Return [X, Y] of the center of cell containing provided text 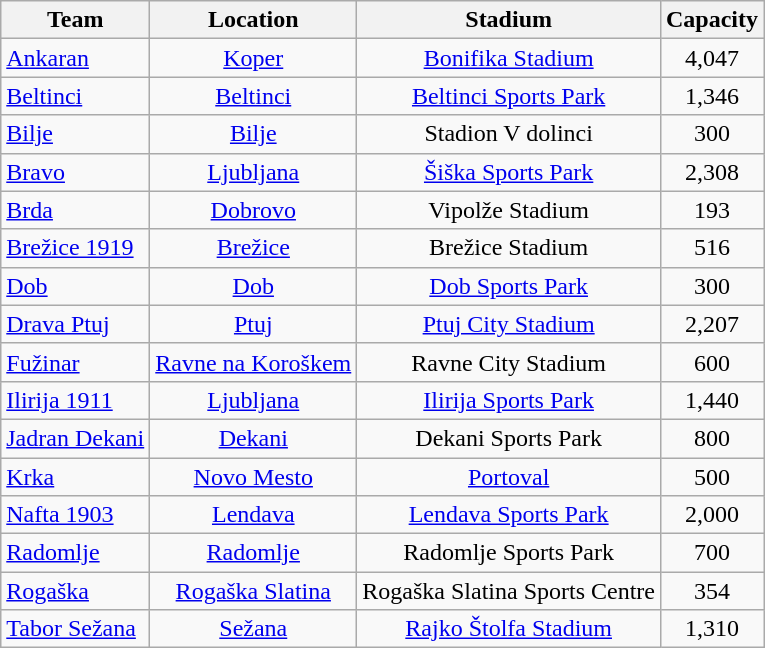
Ankaran [76, 58]
Novo Mesto [254, 477]
516 [712, 248]
Location [254, 20]
Brežice Stadium [509, 248]
193 [712, 210]
Team [76, 20]
354 [712, 591]
Brežice 1919 [76, 248]
2,207 [712, 324]
Fužinar [76, 362]
Ptuj [254, 324]
2,308 [712, 172]
4,047 [712, 58]
600 [712, 362]
Ilirija Sports Park [509, 400]
Ptuj City Stadium [509, 324]
Stadium [509, 20]
Radomlje Sports Park [509, 553]
Drava Ptuj [76, 324]
Capacity [712, 20]
Ilirija 1911 [76, 400]
1,310 [712, 629]
Krka [76, 477]
Jadran Dekani [76, 438]
Brežice [254, 248]
Koper [254, 58]
Beltinci Sports Park [509, 96]
Bravo [76, 172]
Ravne na Koroškem [254, 362]
Rogaška Slatina Sports Centre [509, 591]
Rogaška Slatina [254, 591]
Rogaška [76, 591]
Tabor Sežana [76, 629]
Brda [76, 210]
2,000 [712, 515]
Dobrovo [254, 210]
500 [712, 477]
Nafta 1903 [76, 515]
Dob Sports Park [509, 286]
Lendava [254, 515]
Sežana [254, 629]
Stadion V dolinci [509, 134]
1,346 [712, 96]
Bonifika Stadium [509, 58]
Dekani [254, 438]
Dekani Sports Park [509, 438]
Rajko Štolfa Stadium [509, 629]
800 [712, 438]
Ravne City Stadium [509, 362]
Šiška Sports Park [509, 172]
Lendava Sports Park [509, 515]
Portoval [509, 477]
700 [712, 553]
Vipolže Stadium [509, 210]
1,440 [712, 400]
